Detect which cell encompasses the target text, then output its (X, Y) center coordinate. 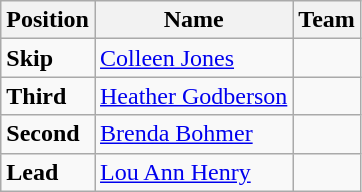
Heather Godberson (193, 96)
Colleen Jones (193, 58)
Position (48, 20)
Third (48, 96)
Second (48, 134)
Skip (48, 58)
Brenda Bohmer (193, 134)
Lou Ann Henry (193, 172)
Lead (48, 172)
Team (327, 20)
Name (193, 20)
